Locate the cell with the specified text and output its (x, y) center coordinate. 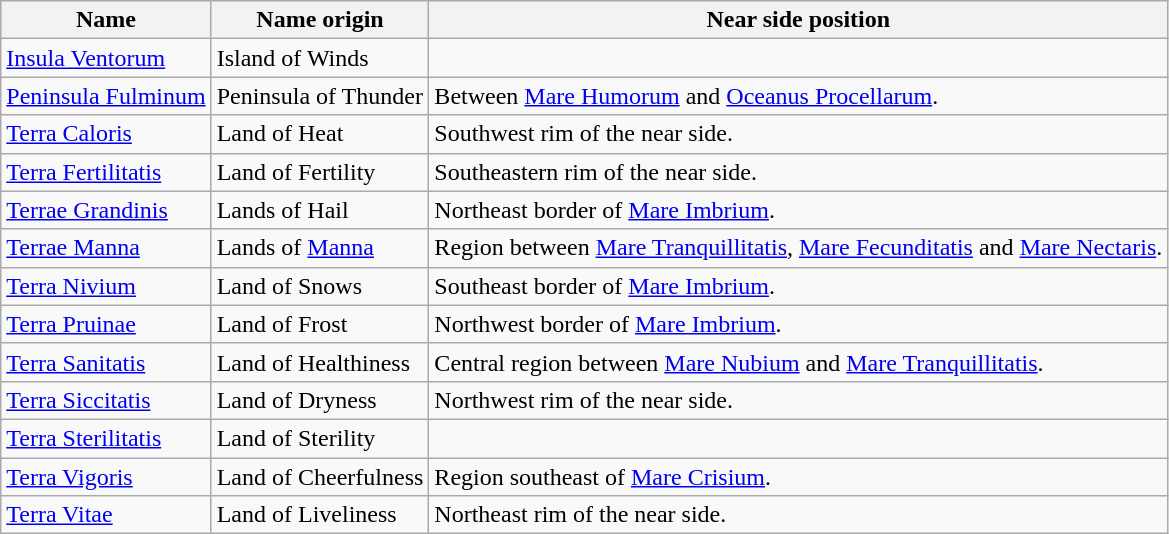
Land of Snows (320, 286)
Terra Sanitatis (106, 362)
Northeast border of Mare Imbrium. (798, 210)
Between Mare Humorum and Oceanus Procellarum. (798, 96)
Name origin (320, 20)
Insula Ventorum (106, 58)
Land of Heat (320, 134)
Land of Liveliness (320, 515)
Terra Siccitatis (106, 400)
Near side position (798, 20)
Region southeast of Mare Crisium. (798, 477)
Land of Cheerfulness (320, 477)
Terra Fertilitatis (106, 172)
Central region between Mare Nubium and Mare Tranquillitatis. (798, 362)
Peninsula of Thunder (320, 96)
Southeast border of Mare Imbrium. (798, 286)
Terra Caloris (106, 134)
Lands of Manna (320, 248)
Terrae Grandinis (106, 210)
Land of Frost (320, 324)
Southeastern rim of the near side. (798, 172)
Northwest rim of the near side. (798, 400)
Terra Nivium (106, 286)
Southwest rim of the near side. (798, 134)
Terrae Manna (106, 248)
Peninsula Fulminum (106, 96)
Land of Fertility (320, 172)
Land of Sterility (320, 438)
Lands of Hail (320, 210)
Island of Winds (320, 58)
Northwest border of Mare Imbrium. (798, 324)
Terra Vitae (106, 515)
Land of Dryness (320, 400)
Land of Healthiness (320, 362)
Region between Mare Tranquillitatis, Mare Fecunditatis and Mare Nectaris. (798, 248)
Terra Sterilitatis (106, 438)
Terra Vigoris (106, 477)
Northeast rim of the near side. (798, 515)
Terra Pruinae (106, 324)
Name (106, 20)
